Detect which cell encompasses the target text, then output its (X, Y) center coordinate. 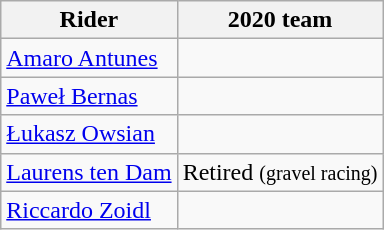
2020 team (280, 20)
Retired (gravel racing) (280, 172)
Łukasz Owsian (89, 134)
Laurens ten Dam (89, 172)
Amaro Antunes (89, 58)
Riccardo Zoidl (89, 210)
Rider (89, 20)
Paweł Bernas (89, 96)
